Locate the cell with the specified text and output its (X, Y) center coordinate. 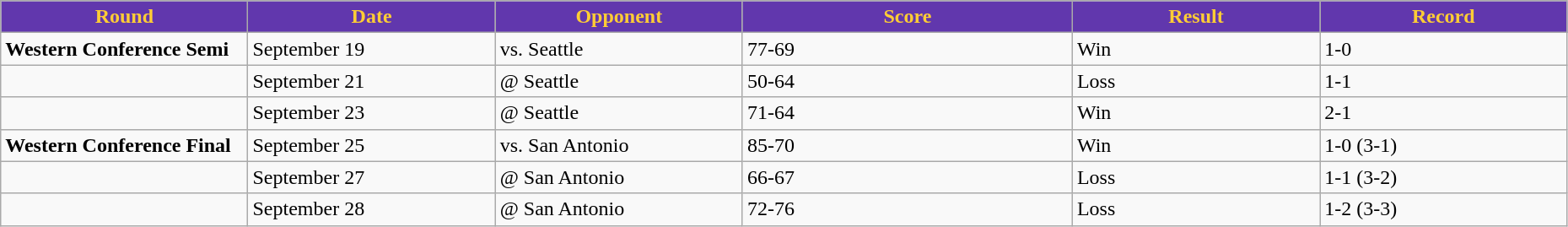
September 25 (371, 145)
85-70 (908, 145)
vs. San Antonio (619, 145)
72-76 (908, 209)
Western Conference Final (125, 145)
September 23 (371, 113)
1-2 (3-3) (1444, 209)
September 28 (371, 209)
50-64 (908, 81)
Result (1196, 17)
Date (371, 17)
71-64 (908, 113)
77-69 (908, 49)
1-1 (3-2) (1444, 177)
Opponent (619, 17)
September 21 (371, 81)
Western Conference Semi (125, 49)
Record (1444, 17)
Score (908, 17)
Round (125, 17)
66-67 (908, 177)
September 27 (371, 177)
1-0 (3-1) (1444, 145)
September 19 (371, 49)
1-0 (1444, 49)
2-1 (1444, 113)
vs. Seattle (619, 49)
1-1 (1444, 81)
